Scan for the cell matching the given text and deliver its (x, y) coordinate at center. 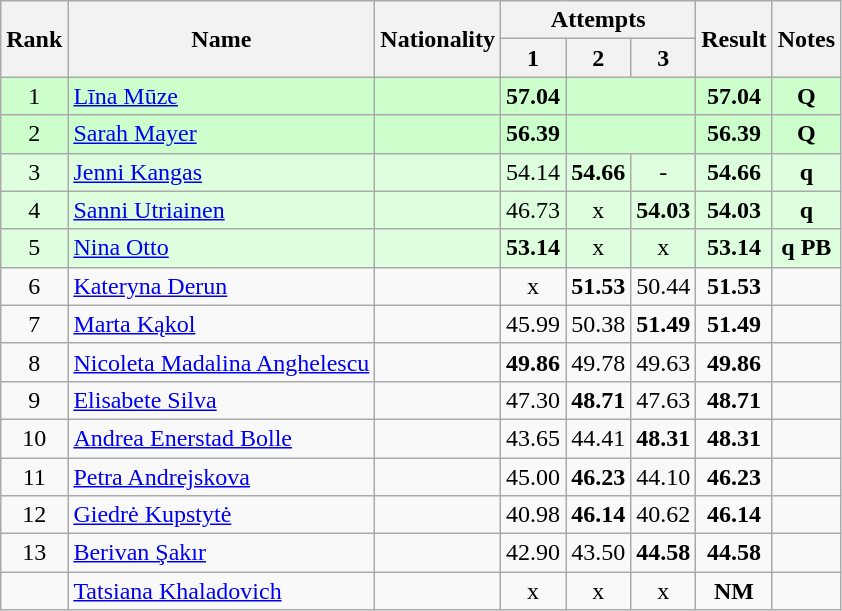
Giedrė Kupstytė (222, 515)
Sarah Mayer (222, 134)
q PB (806, 248)
12 (34, 515)
54.14 (534, 172)
42.90 (534, 553)
Nationality (438, 39)
44.41 (598, 438)
Marta Kąkol (222, 324)
50.38 (598, 324)
- (664, 172)
Nina Otto (222, 248)
40.62 (664, 515)
Elisabete Silva (222, 400)
Kateryna Derun (222, 286)
Attempts (598, 20)
5 (34, 248)
7 (34, 324)
NM (734, 591)
Sanni Utriainen (222, 210)
46.73 (534, 210)
47.63 (664, 400)
44.10 (664, 477)
11 (34, 477)
8 (34, 362)
50.44 (664, 286)
Name (222, 39)
4 (34, 210)
Andrea Enerstad Bolle (222, 438)
13 (34, 553)
Nicoleta Madalina Anghelescu (222, 362)
47.30 (534, 400)
45.99 (534, 324)
40.98 (534, 515)
43.65 (534, 438)
49.78 (598, 362)
43.50 (598, 553)
49.63 (664, 362)
45.00 (534, 477)
Berivan Şakır (222, 553)
Result (734, 39)
Tatsiana Khaladovich (222, 591)
Līna Mūze (222, 96)
Jenni Kangas (222, 172)
Petra Andrejskova (222, 477)
10 (34, 438)
Notes (806, 39)
6 (34, 286)
Rank (34, 39)
9 (34, 400)
